Detect which cell encompasses the target text, then output its [x, y] center coordinate. 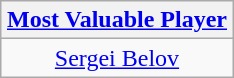
Sergei Belov [116, 58]
Most Valuable Player [116, 20]
